Locate the cell with the specified text and output its [x, y] center coordinate. 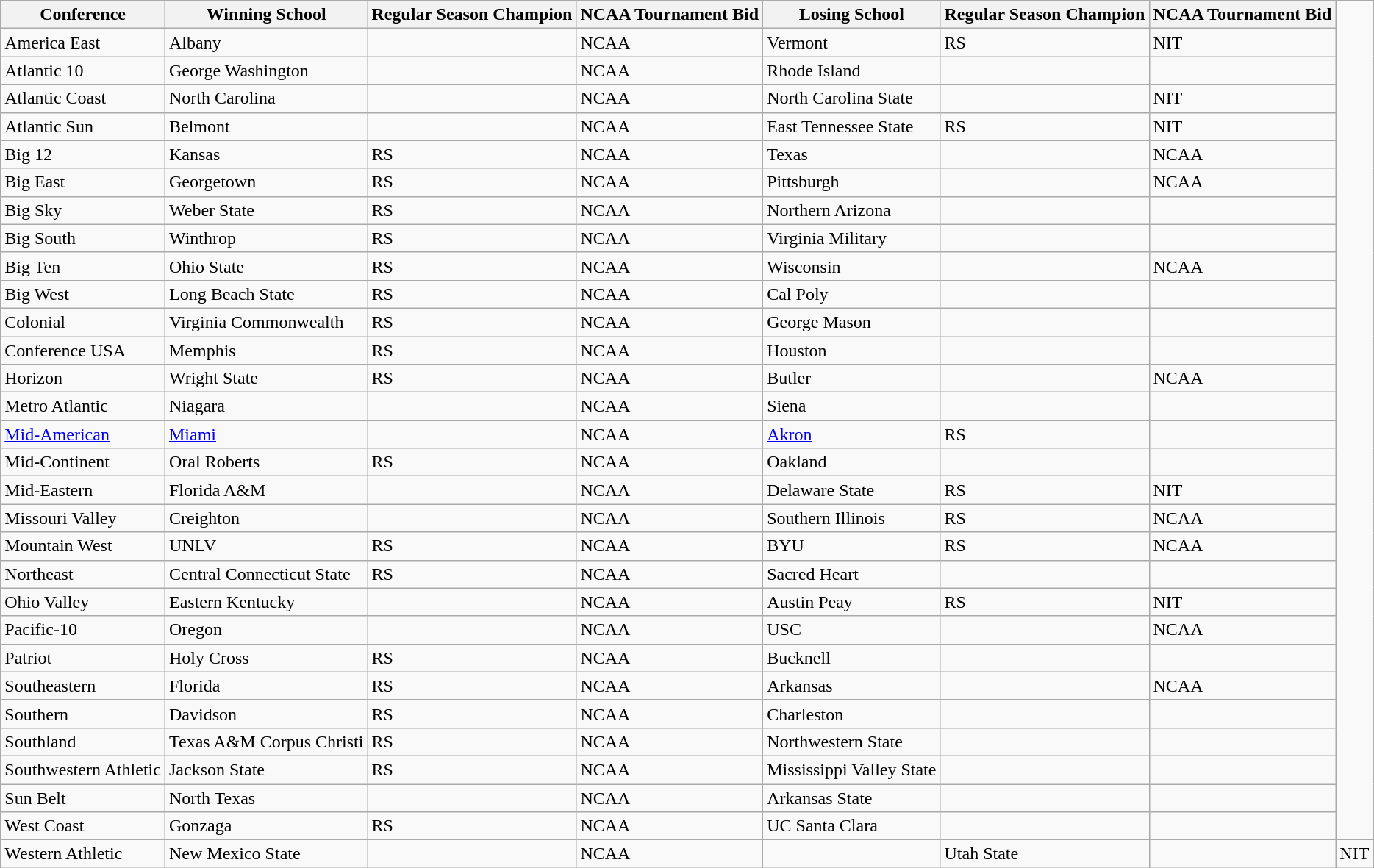
Ohio State [266, 266]
Virginia Commonwealth [266, 322]
Conference [83, 15]
Southern Illinois [851, 518]
Holy Cross [266, 658]
Ohio Valley [83, 602]
Eastern Kentucky [266, 602]
BYU [851, 546]
Siena [851, 406]
Metro Atlantic [83, 406]
Jackson State [266, 770]
North Carolina [266, 98]
Texas A&M Corpus Christi [266, 742]
Weber State [266, 210]
Wisconsin [851, 266]
Winning School [266, 15]
Rhode Island [851, 71]
Arkansas [851, 686]
Colonial [83, 322]
Atlantic Sun [83, 126]
Pittsburgh [851, 182]
Northern Arizona [851, 210]
Florida A&M [266, 490]
USC [851, 630]
Northeast [83, 574]
George Washington [266, 71]
Patriot [83, 658]
Long Beach State [266, 294]
Arkansas State [851, 797]
George Mason [851, 322]
Sun Belt [83, 797]
Sacred Heart [851, 574]
Kansas [266, 154]
Mid-Continent [83, 462]
Central Connecticut State [266, 574]
Houston [851, 351]
Big West [83, 294]
Western Athletic [83, 854]
Florida [266, 686]
Northwestern State [851, 742]
UNLV [266, 546]
Albany [266, 43]
Missouri Valley [83, 518]
Mountain West [83, 546]
East Tennessee State [851, 126]
Southwestern Athletic [83, 770]
Southland [83, 742]
Big Ten [83, 266]
UC Santa Clara [851, 826]
Oregon [266, 630]
Oakland [851, 462]
Virginia Military [851, 238]
Cal Poly [851, 294]
Utah State [1045, 854]
Davidson [266, 714]
Oral Roberts [266, 462]
Big Sky [83, 210]
Butler [851, 379]
North Texas [266, 797]
Charleston [851, 714]
Belmont [266, 126]
Wright State [266, 379]
Big 12 [83, 154]
Big South [83, 238]
Southeastern [83, 686]
Pacific-10 [83, 630]
Niagara [266, 406]
Conference USA [83, 351]
Gonzaga [266, 826]
Atlantic 10 [83, 71]
Akron [851, 434]
Mid-Eastern [83, 490]
West Coast [83, 826]
Losing School [851, 15]
New Mexico State [266, 854]
Georgetown [266, 182]
Big East [83, 182]
Atlantic Coast [83, 98]
Austin Peay [851, 602]
Southern [83, 714]
Horizon [83, 379]
Bucknell [851, 658]
America East [83, 43]
Winthrop [266, 238]
Texas [851, 154]
Mid-American [83, 434]
Memphis [266, 351]
Miami [266, 434]
Mississippi Valley State [851, 770]
Creighton [266, 518]
Vermont [851, 43]
Delaware State [851, 490]
North Carolina State [851, 98]
